Identify which cell holds the provided text, then report its [x, y] central coordinate. 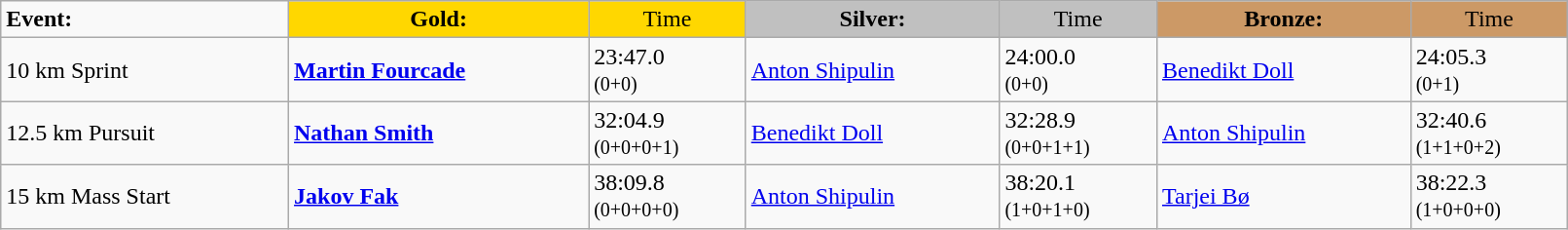
32:28.9(0+0+1+1) [1078, 133]
10 km Sprint [145, 70]
Event: [145, 19]
24:00.0(0+0) [1078, 70]
38:09.8(0+0+0+0) [668, 197]
Tarjei Bø [1283, 197]
15 km Mass Start [145, 197]
Silver: [872, 19]
32:40.6(1+1+0+2) [1489, 133]
Martin Fourcade [439, 70]
38:22.3(1+0+0+0) [1489, 197]
24:05.3(0+1) [1489, 70]
Nathan Smith [439, 133]
38:20.1(1+0+1+0) [1078, 197]
32:04.9 (0+0+0+1) [668, 133]
23:47.0 (0+0) [668, 70]
Gold: [439, 19]
Bronze: [1283, 19]
12.5 km Pursuit [145, 133]
Jakov Fak [439, 197]
